From the cell containing the given text, extract its center point as [X, Y] coordinate. 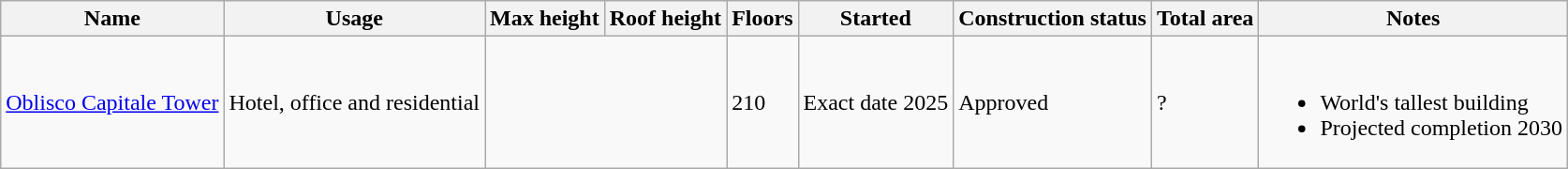
Name [112, 19]
World's tallest buildingProjected completion 2030 [1413, 102]
Notes [1413, 19]
210 [762, 102]
Construction status [1053, 19]
? [1205, 102]
Roof height [665, 19]
Started [876, 19]
Total area [1205, 19]
Hotel, office and residential [354, 102]
Max height [545, 19]
Floors [762, 19]
Usage [354, 19]
Exact date 2025 [876, 102]
Approved [1053, 102]
Oblisco Capitale Tower [112, 102]
